From the cell containing the given text, extract its center point as (X, Y) coordinate. 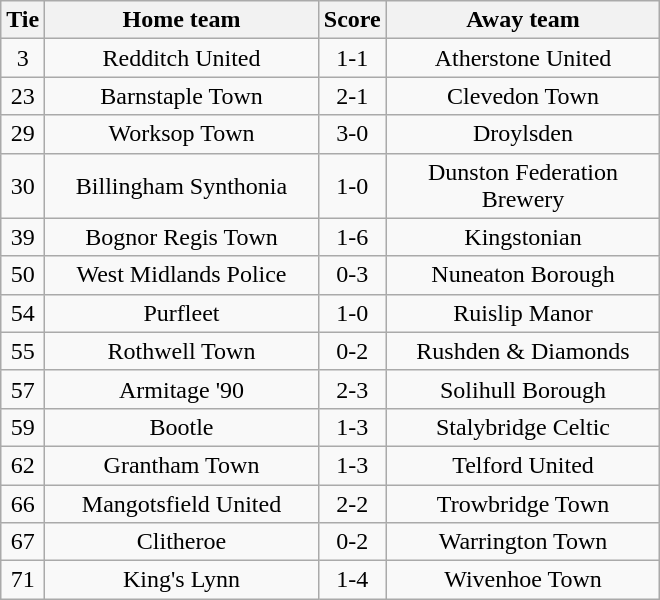
57 (23, 389)
Dunston Federation Brewery (523, 186)
Grantham Town (182, 465)
Rushden & Diamonds (523, 351)
50 (23, 275)
Away team (523, 20)
55 (23, 351)
Telford United (523, 465)
Barnstaple Town (182, 96)
Tie (23, 20)
Mangotsfield United (182, 503)
West Midlands Police (182, 275)
3-0 (352, 134)
Nuneaton Borough (523, 275)
Solihull Borough (523, 389)
1-6 (352, 237)
Droylsden (523, 134)
2-2 (352, 503)
Armitage '90 (182, 389)
23 (23, 96)
Clevedon Town (523, 96)
0-3 (352, 275)
Billingham Synthonia (182, 186)
62 (23, 465)
Warrington Town (523, 542)
Stalybridge Celtic (523, 427)
Score (352, 20)
29 (23, 134)
71 (23, 580)
Bognor Regis Town (182, 237)
Kingstonian (523, 237)
30 (23, 186)
Worksop Town (182, 134)
Clitheroe (182, 542)
1-1 (352, 58)
Trowbridge Town (523, 503)
Redditch United (182, 58)
66 (23, 503)
King's Lynn (182, 580)
Purfleet (182, 313)
2-3 (352, 389)
Atherstone United (523, 58)
1-4 (352, 580)
2-1 (352, 96)
Rothwell Town (182, 351)
Bootle (182, 427)
Ruislip Manor (523, 313)
59 (23, 427)
67 (23, 542)
Wivenhoe Town (523, 580)
54 (23, 313)
Home team (182, 20)
39 (23, 237)
3 (23, 58)
